Determine the (X, Y) coordinate at the center of the cell enclosing the given text.  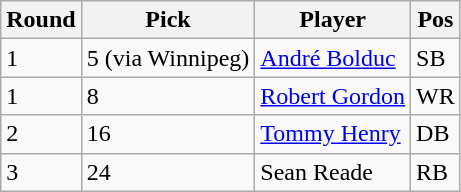
André Bolduc (333, 58)
Robert Gordon (333, 96)
16 (168, 134)
Round (41, 20)
Pick (168, 20)
WR (436, 96)
5 (via Winnipeg) (168, 58)
SB (436, 58)
3 (41, 172)
8 (168, 96)
24 (168, 172)
Pos (436, 20)
Tommy Henry (333, 134)
2 (41, 134)
Player (333, 20)
Sean Reade (333, 172)
RB (436, 172)
DB (436, 134)
